Scan for the cell matching the given text and deliver its [X, Y] coordinate at center. 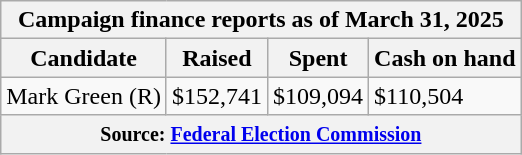
$152,741 [216, 96]
Mark Green (R) [84, 96]
Candidate [84, 58]
Raised [216, 58]
Campaign finance reports as of March 31, 2025 [261, 20]
Spent [318, 58]
Source: Federal Election Commission [261, 134]
Cash on hand [445, 58]
$109,094 [318, 96]
$110,504 [445, 96]
